Scan for the cell matching the given text and deliver its [x, y] coordinate at center. 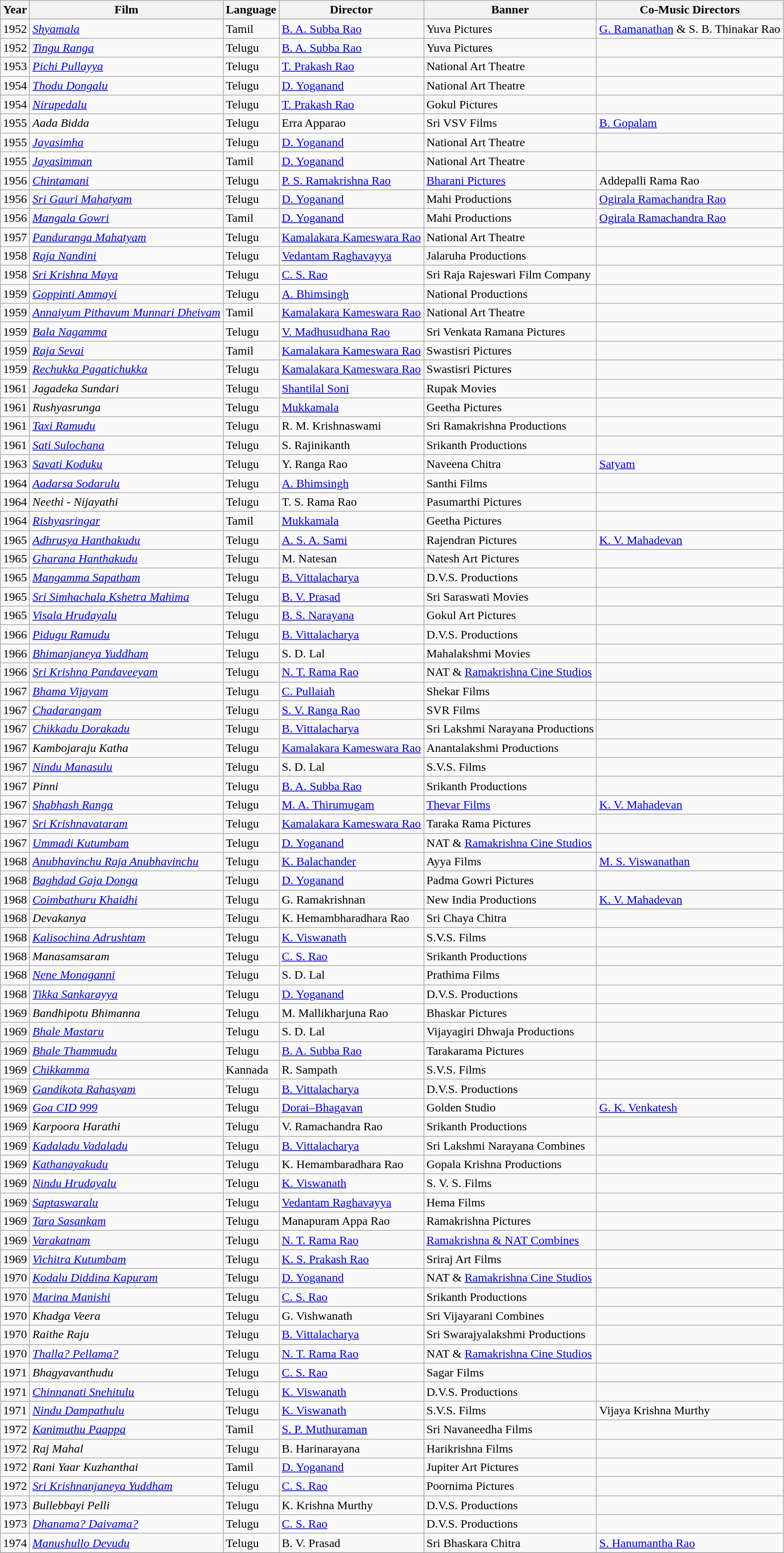
Goppinti Ammayi [126, 294]
Sri Krishna Maya [126, 275]
1957 [15, 237]
Bandhipotu Bhimanna [126, 1013]
Satyam [690, 464]
Kambojaraju Katha [126, 748]
National Productions [510, 294]
Chikkamma [126, 1070]
Kannada [251, 1070]
Thodu Dongalu [126, 86]
Tingu Ranga [126, 48]
Year [15, 10]
M. Mallikharjuna Rao [351, 1013]
Director [351, 10]
S. V. Ranga Rao [351, 710]
T. S. Rama Rao [351, 502]
Sri Swarajyalakshmi Productions [510, 1335]
Tarakarama Pictures [510, 1051]
Karpoora Harathi [126, 1126]
B. Gopalam [690, 123]
Goa CID 999 [126, 1107]
Bharani Pictures [510, 180]
G. Ramanathan & S. B. Thinakar Rao [690, 29]
Sri Saraswati Movies [510, 597]
Mangamma Sapatham [126, 578]
Raja Nandini [126, 256]
B. Harinarayana [351, 1449]
S. Hanumantha Rao [690, 1543]
Rani Yaar Kuzhanthai [126, 1467]
Shantilal Soni [351, 388]
Co-Music Directors [690, 10]
Chadarangam [126, 710]
R. Sampath [351, 1070]
Nene Monaganni [126, 975]
Ramakrishna & NAT Combines [510, 1240]
Vijaya Krishna Murthy [690, 1410]
Ayya Films [510, 862]
Gopala Krishna Productions [510, 1165]
Gharana Hanthakudu [126, 559]
Nirupedalu [126, 104]
Rechukka Pagatichukka [126, 369]
Vichitra Kutumbam [126, 1259]
Dhanama? Daivama? [126, 1524]
Ramakrishna Pictures [510, 1221]
V. Ramachandra Rao [351, 1126]
Khadga Veera [126, 1316]
Kalisochina Adrushtam [126, 937]
Sri Navaneedha Films [510, 1429]
A. S. A. Sami [351, 540]
Rushyasrunga [126, 407]
Rajendran Pictures [510, 540]
1963 [15, 464]
Coimbathuru Khaidhi [126, 900]
Neethi - Nijayathi [126, 502]
Gokul Art Pictures [510, 616]
Manasamsaram [126, 956]
Sri Raja Rajeswari Film Company [510, 275]
Bhale Mastaru [126, 1032]
S. Rajinikanth [351, 445]
Raithe Raju [126, 1335]
V. Madhusudhana Rao [351, 332]
Hema Films [510, 1202]
Banner [510, 10]
Pidugu Ramudu [126, 635]
Addepalli Rama Rao [690, 180]
Vijayagiri Dhwaja Productions [510, 1032]
Golden Studio [510, 1107]
Shekar Films [510, 691]
Y. Ranga Rao [351, 464]
1953 [15, 67]
Gokul Pictures [510, 104]
Ummadi Kutumbam [126, 843]
R. M. Krishnaswami [351, 426]
Sri Krishnavataram [126, 823]
Erra Apparao [351, 123]
Jupiter Art Pictures [510, 1467]
Kodalu Diddina Kapuram [126, 1278]
M. Natesan [351, 559]
Jayasimman [126, 161]
Sri Simhachala Kshetra Mahima [126, 597]
Raj Mahal [126, 1449]
G. K. Venkatesh [690, 1107]
Sagar Films [510, 1372]
Nindu Dampathulu [126, 1410]
Dorai–Bhagavan [351, 1107]
Sri Lakshmi Narayana Combines [510, 1145]
Sri Lakshmi Narayana Productions [510, 729]
K. Hemambaradhara Rao [351, 1165]
M. S. Viswanathan [690, 862]
C. Pullaiah [351, 691]
1974 [15, 1543]
Gandikota Rahasyam [126, 1089]
Anubhavinchu Raja Anubhavinchu [126, 862]
Panduranga Mahatyam [126, 237]
Anantalakshmi Productions [510, 748]
Devakanya [126, 918]
Sri Gauri Mahatyam [126, 199]
Bhama Vijayam [126, 691]
Taraka Rama Pictures [510, 823]
Mahalakshmi Movies [510, 653]
Film [126, 10]
Poornima Pictures [510, 1486]
Natesh Art Pictures [510, 559]
K. S. Prakash Rao [351, 1259]
Saptaswaralu [126, 1202]
K. Hemambharadhara Rao [351, 918]
S. V. S. Films [510, 1184]
Prathima Films [510, 975]
Sri Chaya Chitra [510, 918]
Rupak Movies [510, 388]
Jalaruha Productions [510, 256]
Nindu Hrudayalu [126, 1184]
Jayasimha [126, 142]
Bhaskar Pictures [510, 1013]
Sri Venkata Ramana Pictures [510, 332]
Bhagyavanthudu [126, 1372]
Bala Nagamma [126, 332]
Savati Koduku [126, 464]
Bhimanjaneya Yuddham [126, 653]
Manushullo Devudu [126, 1543]
Visala Hrudayalu [126, 616]
K. Krishna Murthy [351, 1505]
Sri Bhaskara Chitra [510, 1543]
Santhi Films [510, 483]
Adhrusya Hanthakudu [126, 540]
Tara Sasankam [126, 1221]
New India Productions [510, 900]
Aadarsa Sodarulu [126, 483]
K. Balachander [351, 862]
Baghdad Gaja Donga [126, 881]
Pinni [126, 786]
Sri Vijayarani Combines [510, 1316]
B. S. Narayana [351, 616]
Marina Manishi [126, 1297]
Nindu Manasulu [126, 767]
P. S. Ramakrishna Rao [351, 180]
Bullebbayi Pelli [126, 1505]
Harikrishna Films [510, 1449]
Pasumarthi Pictures [510, 502]
Annaiyum Pithavum Munnari Dheivam [126, 313]
Chintamani [126, 180]
M. A. Thirumugam [351, 805]
Sri Krishna Pandaveeyam [126, 672]
Varakatnam [126, 1240]
Kathanayakudu [126, 1165]
Taxi Ramudu [126, 426]
Manapuram Appa Rao [351, 1221]
Chikkadu Dorakadu [126, 729]
Padma Gowri Pictures [510, 881]
Language [251, 10]
Sati Sulochana [126, 445]
SVR Films [510, 710]
Naveena Chitra [510, 464]
Rishyasringar [126, 521]
Kadaladu Vadaladu [126, 1145]
Mangala Gowri [126, 218]
Shabhash Ranga [126, 805]
Aada Bidda [126, 123]
Pichi Pullayya [126, 67]
Chinnanati Snehitulu [126, 1391]
Sri Krishnanjaneya Yuddham [126, 1486]
Raja Sevai [126, 351]
Thalla? Pellama? [126, 1354]
Sriraj Art Films [510, 1259]
Sri Ramakrishna Productions [510, 426]
G. Ramakrishnan [351, 900]
Kanimuthu Paappa [126, 1429]
Jagadeka Sundari [126, 388]
G. Vishwanath [351, 1316]
Tikka Sankarayya [126, 994]
Sri VSV Films [510, 123]
Shyamala [126, 29]
Bhale Thammudu [126, 1051]
S. P. Muthuraman [351, 1429]
Thevar Films [510, 805]
